Locate the cell with the specified text and output its [X, Y] center coordinate. 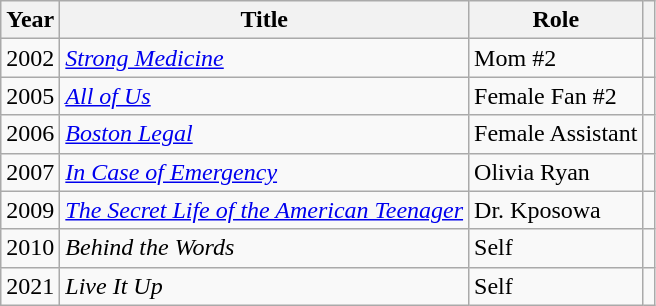
2010 [30, 248]
Dr. Kposowa [556, 210]
Olivia Ryan [556, 172]
Boston Legal [264, 134]
Strong Medicine [264, 58]
Female Fan #2 [556, 96]
Behind the Words [264, 248]
Live It Up [264, 286]
The Secret Life of the American Teenager [264, 210]
Female Assistant [556, 134]
2002 [30, 58]
2021 [30, 286]
In Case of Emergency [264, 172]
All of Us [264, 96]
2005 [30, 96]
Role [556, 20]
Year [30, 20]
Mom #2 [556, 58]
2006 [30, 134]
Title [264, 20]
2009 [30, 210]
2007 [30, 172]
